Scan for the cell matching the given text and deliver its (x, y) coordinate at center. 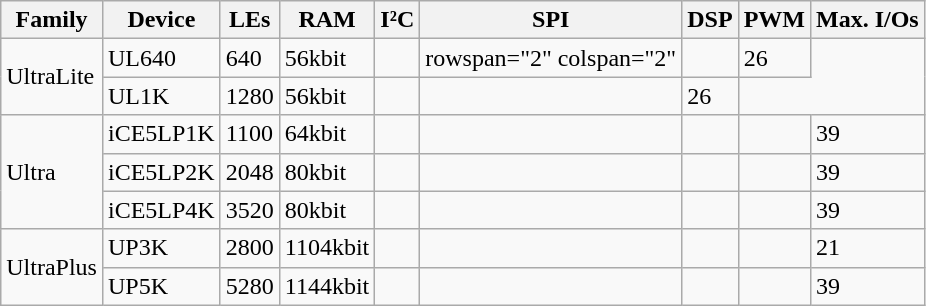
I²C (398, 20)
2800 (250, 248)
iCE5LP2K (161, 172)
UltraPlus (52, 267)
UP5K (161, 286)
rowspan="2" colspan="2" (551, 58)
1144kbit (327, 286)
iCE5LP1K (161, 134)
SPI (551, 20)
Max. I/Os (867, 20)
5280 (250, 286)
iCE5LP4K (161, 210)
64kbit (327, 134)
640 (250, 58)
LEs (250, 20)
RAM (327, 20)
1104kbit (327, 248)
Device (161, 20)
PWM (774, 20)
DSP (710, 20)
UL640 (161, 58)
UltraLite (52, 77)
UP3K (161, 248)
1280 (250, 96)
2048 (250, 172)
Ultra (52, 172)
Family (52, 20)
1100 (250, 134)
21 (867, 248)
UL1K (161, 96)
3520 (250, 210)
